Extract the [x, y] coordinate from the center of the cell holding the provided text.  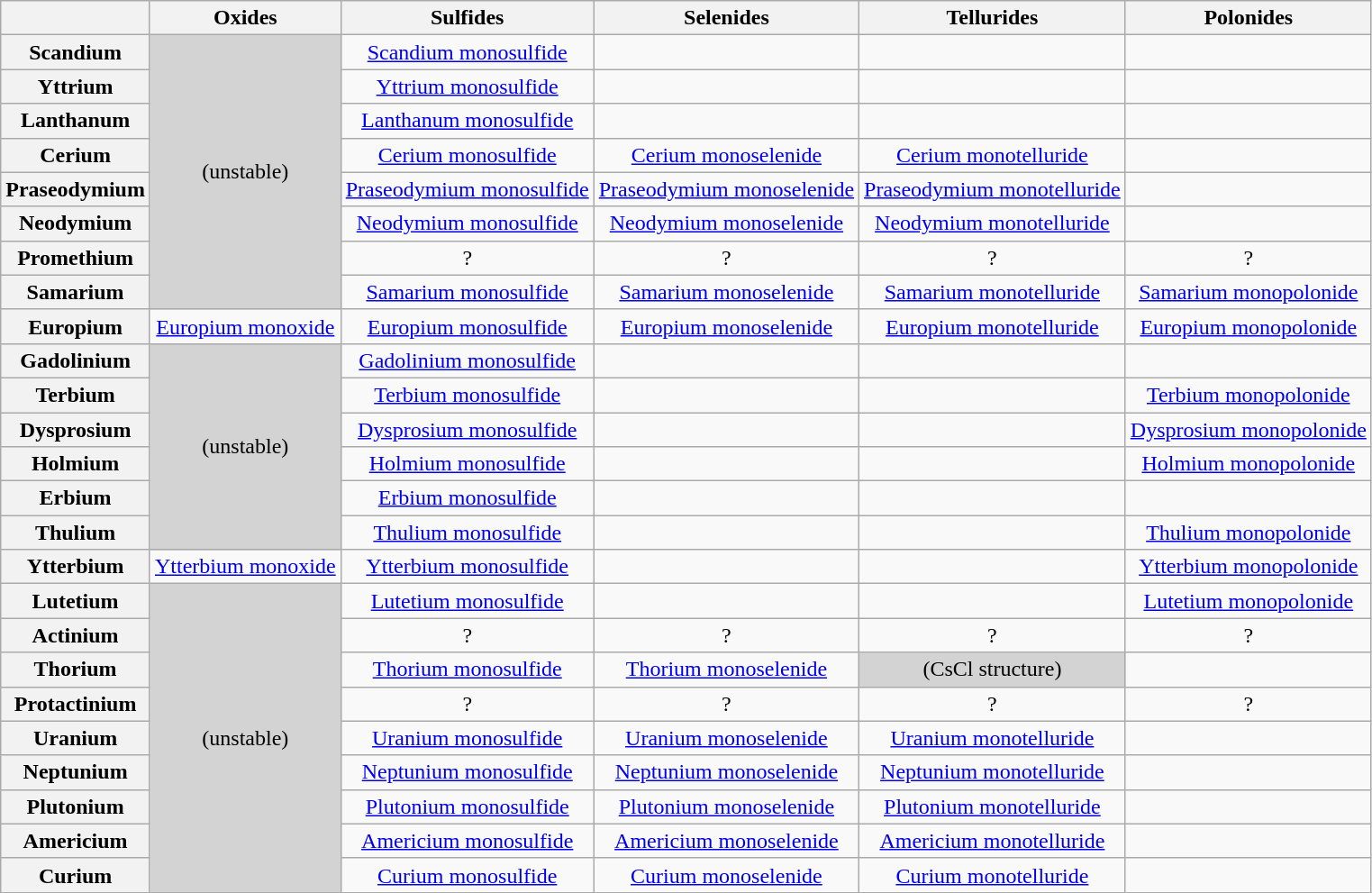
Scandium monosulfide [467, 52]
Actinium [76, 635]
Europium monotelluride [993, 326]
Protactinium [76, 704]
Lanthanum monosulfide [467, 121]
Sulfides [467, 18]
Uranium monotelluride [993, 738]
Promethium [76, 258]
Neodymium [76, 223]
Ytterbium monopolonide [1249, 567]
Terbium [76, 395]
Neodymium monotelluride [993, 223]
Thulium [76, 533]
Erbium monosulfide [467, 498]
Neptunium monotelluride [993, 772]
Praseodymium monoselenide [726, 189]
Neptunium [76, 772]
Uranium monosulfide [467, 738]
Uranium monoselenide [726, 738]
Gadolinium monosulfide [467, 360]
Uranium [76, 738]
Americium [76, 841]
Ytterbium monosulfide [467, 567]
Cerium monotelluride [993, 155]
Europium monopolonide [1249, 326]
Selenides [726, 18]
Samarium [76, 292]
Samarium monotelluride [993, 292]
Lutetium monopolonide [1249, 601]
Holmium monosulfide [467, 464]
Plutonium [76, 806]
Thorium monosulfide [467, 670]
Terbium monopolonide [1249, 395]
Holmium monopolonide [1249, 464]
Lutetium [76, 601]
Oxides [245, 18]
Thorium [76, 670]
Dysprosium monopolonide [1249, 430]
Dysprosium [76, 430]
(CsCl structure) [993, 670]
Thulium monosulfide [467, 533]
Neptunium monosulfide [467, 772]
Samarium monopolonide [1249, 292]
Europium monosulfide [467, 326]
Americium monoselenide [726, 841]
Tellurides [993, 18]
Curium monosulfide [467, 875]
Lutetium monosulfide [467, 601]
Neptunium monoselenide [726, 772]
Curium monoselenide [726, 875]
Europium [76, 326]
Praseodymium monotelluride [993, 189]
Cerium monoselenide [726, 155]
Thorium monoselenide [726, 670]
Gadolinium [76, 360]
Cerium monosulfide [467, 155]
Plutonium monoselenide [726, 806]
Lanthanum [76, 121]
Neodymium monosulfide [467, 223]
Scandium [76, 52]
Cerium [76, 155]
Ytterbium [76, 567]
Terbium monosulfide [467, 395]
Samarium monoselenide [726, 292]
Thulium monopolonide [1249, 533]
Dysprosium monosulfide [467, 430]
Praseodymium [76, 189]
Yttrium monosulfide [467, 87]
Praseodymium monosulfide [467, 189]
Curium monotelluride [993, 875]
Yttrium [76, 87]
Europium monoselenide [726, 326]
Erbium [76, 498]
Plutonium monotelluride [993, 806]
Americium monotelluride [993, 841]
Ytterbium monoxide [245, 567]
Neodymium monoselenide [726, 223]
Europium monoxide [245, 326]
Curium [76, 875]
Americium monosulfide [467, 841]
Polonides [1249, 18]
Holmium [76, 464]
Plutonium monosulfide [467, 806]
Samarium monosulfide [467, 292]
